Identify which cell holds the provided text, then report its [x, y] central coordinate. 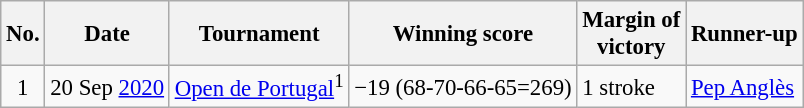
Margin ofvictory [632, 34]
1 [23, 87]
Runner-up [744, 34]
20 Sep 2020 [107, 87]
Tournament [259, 34]
−19 (68-70-66-65=269) [463, 87]
Winning score [463, 34]
Pep Anglès [744, 87]
Date [107, 34]
No. [23, 34]
1 stroke [632, 87]
Open de Portugal1 [259, 87]
